For the text-containing cell, return its midpoint in [X, Y] coordinate format. 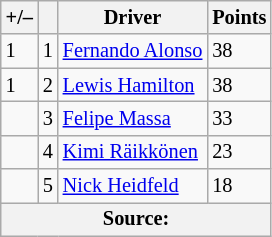
Fernando Alonso [133, 51]
Felipe Massa [133, 118]
5 [48, 186]
Driver [133, 17]
4 [48, 152]
Source: [136, 219]
Nick Heidfeld [133, 186]
Points [239, 17]
3 [48, 118]
33 [239, 118]
2 [48, 85]
Kimi Räikkönen [133, 152]
Lewis Hamilton [133, 85]
18 [239, 186]
23 [239, 152]
+/– [20, 17]
